Identify which cell holds the provided text, then report its [X, Y] central coordinate. 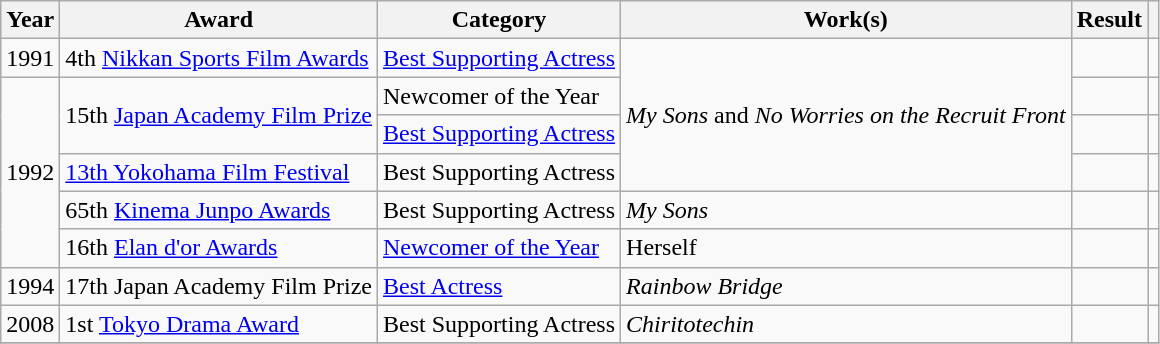
Rainbow Bridge [846, 286]
2008 [30, 324]
Chiritotechin [846, 324]
My Sons [846, 210]
17th Japan Academy Film Prize [219, 286]
Work(s) [846, 20]
Best Actress [500, 286]
My Sons and No Worries on the Recruit Front [846, 115]
Category [500, 20]
15th Japan Academy Film Prize [219, 115]
Award [219, 20]
13th Yokohama Film Festival [219, 172]
4th Nikkan Sports Film Awards [219, 58]
Year [30, 20]
1994 [30, 286]
1992 [30, 172]
Herself [846, 248]
1st Tokyo Drama Award [219, 324]
Result [1109, 20]
65th Kinema Junpo Awards [219, 210]
16th Elan d'or Awards [219, 248]
1991 [30, 58]
